From the cell containing the given text, extract its center point as (x, y) coordinate. 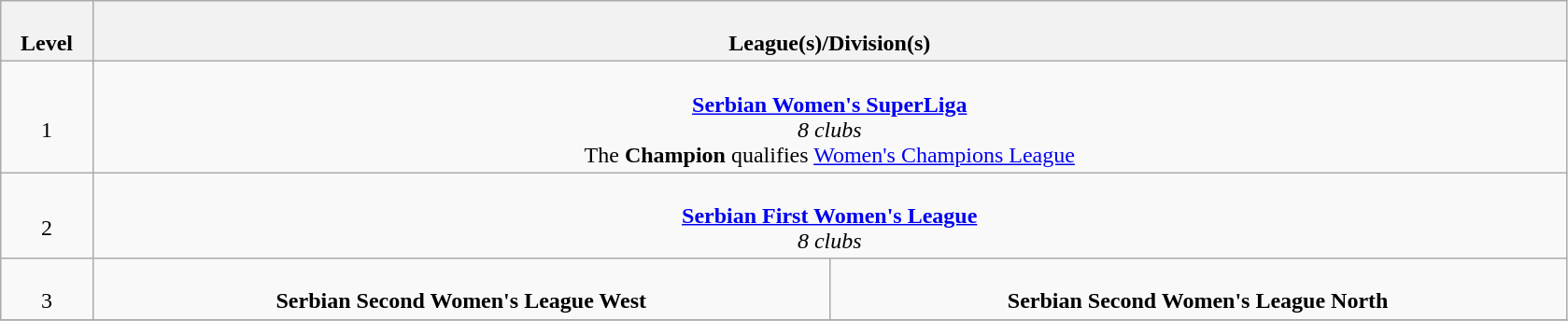
Serbian Women's SuperLiga 8 clubs The Champion qualifies Women's Champions League (829, 118)
Serbian First Women's League 8 clubs (829, 216)
Serbian Second Women's League West (461, 289)
3 (47, 289)
1 (47, 118)
Level (47, 32)
League(s)/Division(s) (829, 32)
2 (47, 216)
Serbian Second Women's League North (1197, 289)
